Extract the [x, y] coordinate from the center of the cell holding the provided text.  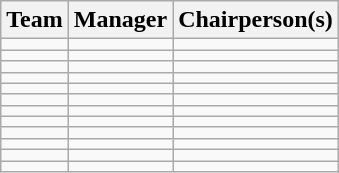
Team [35, 20]
Chairperson(s) [256, 20]
Manager [120, 20]
